For the text-containing cell, return its midpoint in (x, y) coordinate format. 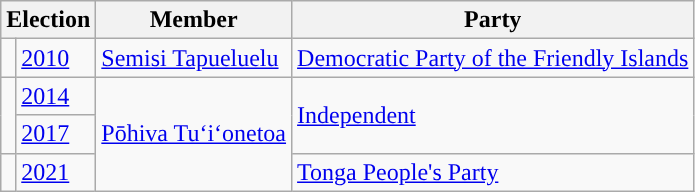
Pōhiva Tuʻiʻonetoa (194, 134)
Party (493, 20)
Semisi Tapueluelu (194, 58)
Tonga People's Party (493, 172)
Election (48, 20)
2017 (56, 134)
2021 (56, 172)
2010 (56, 58)
2014 (56, 96)
Independent (493, 115)
Member (194, 20)
Democratic Party of the Friendly Islands (493, 58)
